Provide the [x, y] coordinate of the cell's center where the given text is located.  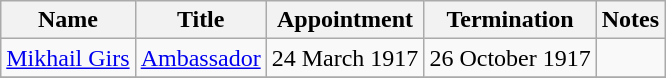
Appointment [345, 20]
24 March 1917 [345, 58]
Mikhail Girs [68, 58]
Name [68, 20]
Notes [630, 20]
Ambassador [200, 58]
26 October 1917 [510, 58]
Termination [510, 20]
Title [200, 20]
